Output the (x, y) coordinate of the center of the cell containing the given text.  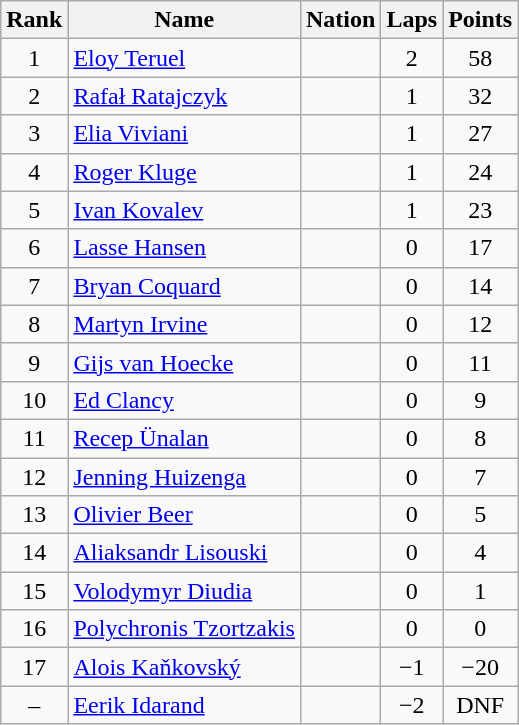
DNF (480, 705)
13 (34, 515)
Eerik Idarand (184, 705)
Recep Ünalan (184, 438)
Gijs van Hoecke (184, 362)
Volodymyr Diudia (184, 591)
Roger Kluge (184, 172)
Jenning Huizenga (184, 477)
– (34, 705)
Alois Kaňkovský (184, 667)
Aliaksandr Lisouski (184, 553)
Martyn Irvine (184, 324)
Points (480, 20)
Laps (412, 20)
58 (480, 58)
−2 (412, 705)
Olivier Beer (184, 515)
3 (34, 134)
27 (480, 134)
23 (480, 210)
10 (34, 400)
Nation (340, 20)
15 (34, 591)
−1 (412, 667)
Rank (34, 20)
Ivan Kovalev (184, 210)
16 (34, 629)
Polychronis Tzortzakis (184, 629)
32 (480, 96)
Ed Clancy (184, 400)
24 (480, 172)
Eloy Teruel (184, 58)
6 (34, 248)
Rafał Ratajczyk (184, 96)
Name (184, 20)
Bryan Coquard (184, 286)
−20 (480, 667)
Lasse Hansen (184, 248)
Elia Viviani (184, 134)
